Pinpoint the cell where the given text exists, returning its (x, y) midpoint coordinate. 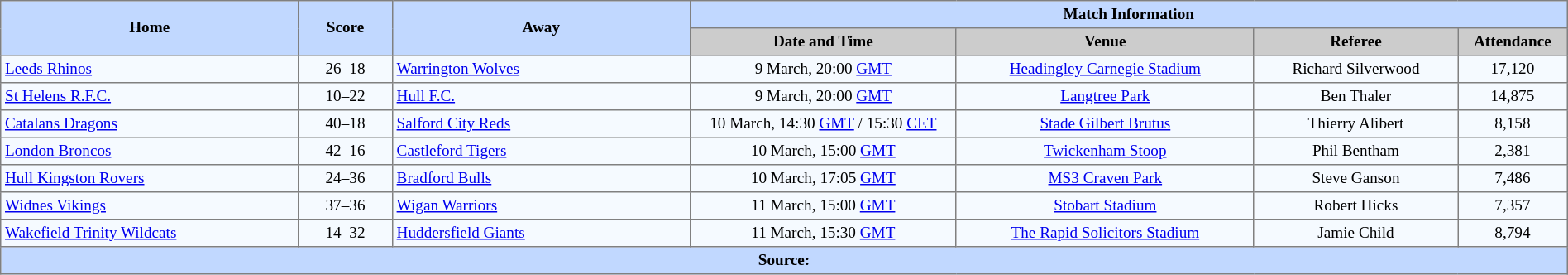
17,120 (1513, 70)
11 March, 15:30 GMT (823, 234)
Venue (1105, 41)
Stobart Stadium (1105, 205)
7,486 (1513, 179)
Leeds Rhinos (150, 70)
11 March, 15:00 GMT (823, 205)
7,357 (1513, 205)
26–18 (346, 70)
Robert Hicks (1355, 205)
Widnes Vikings (150, 205)
Hull Kingston Rovers (150, 179)
Jamie Child (1355, 234)
Source: (784, 260)
Referee (1355, 41)
10 March, 14:30 GMT / 15:30 CET (823, 124)
Castleford Tigers (541, 151)
Wakefield Trinity Wildcats (150, 234)
Twickenham Stoop (1105, 151)
Ben Thaler (1355, 96)
Warrington Wolves (541, 70)
Salford City Reds (541, 124)
Langtree Park (1105, 96)
Thierry Alibert (1355, 124)
London Broncos (150, 151)
The Rapid Solicitors Stadium (1105, 234)
Stade Gilbert Brutus (1105, 124)
40–18 (346, 124)
St Helens R.F.C. (150, 96)
24–36 (346, 179)
Wigan Warriors (541, 205)
42–16 (346, 151)
14–32 (346, 234)
Score (346, 28)
MS3 Craven Park (1105, 179)
10–22 (346, 96)
Hull F.C. (541, 96)
Richard Silverwood (1355, 70)
Date and Time (823, 41)
10 March, 15:00 GMT (823, 151)
Headingley Carnegie Stadium (1105, 70)
Phil Bentham (1355, 151)
Catalans Dragons (150, 124)
10 March, 17:05 GMT (823, 179)
14,875 (1513, 96)
Match Information (1128, 15)
Home (150, 28)
Bradford Bulls (541, 179)
8,794 (1513, 234)
37–36 (346, 205)
Huddersfield Giants (541, 234)
Away (541, 28)
2,381 (1513, 151)
Attendance (1513, 41)
Steve Ganson (1355, 179)
8,158 (1513, 124)
